Search for the cell housing the specified text and yield its [x, y] center coordinate. 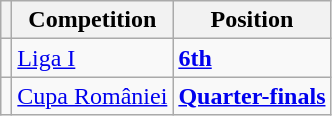
Competition [92, 20]
Position [252, 20]
6th [252, 58]
Liga I [92, 58]
Quarter-finals [252, 96]
Cupa României [92, 96]
